Return the [X, Y] coordinate for the center point of the cell that contains the specified text.  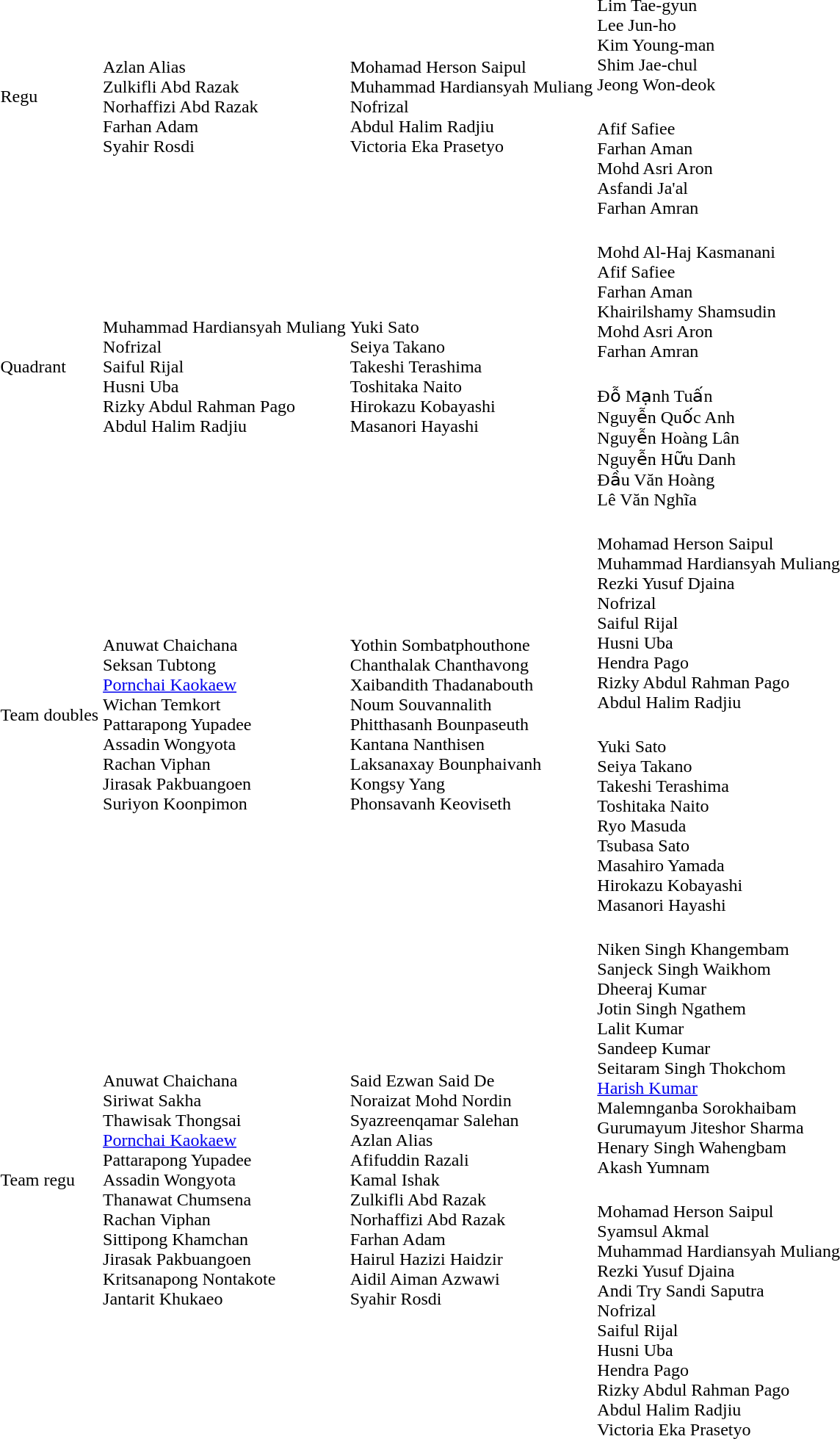
Yuki SatoSeiya TakanoTakeshi TerashimaToshitaka NaitoHirokazu KobayashiMasanori Hayashi [471, 366]
Anuwat ChaichanaSeksan TubtongPornchai KaokaewWichan TemkortPattarapong YupadeeAssadin WongyotaRachan ViphanJirasak PakbuangoenSuriyon Koonpimon [225, 714]
Muhammad Hardiansyah MuliangNofrizalSaiful RijalHusni UbaRizky Abdul Rahman PagoAbdul Halim Radjiu [225, 366]
